Extract the (X, Y) coordinate from the center of the cell holding the provided text.  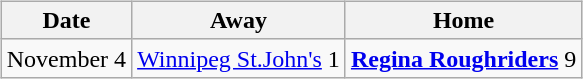
Home (463, 20)
Date (66, 20)
Away (239, 20)
Winnipeg St.John's 1 (239, 58)
Regina Roughriders 9 (463, 58)
November 4 (66, 58)
